Pinpoint the cell where the given text exists, returning its [x, y] midpoint coordinate. 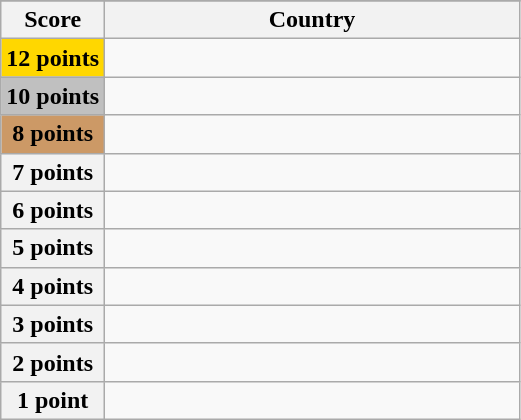
5 points [53, 248]
2 points [53, 362]
7 points [53, 172]
10 points [53, 96]
Score [53, 20]
Country [312, 20]
3 points [53, 324]
4 points [53, 286]
1 point [53, 400]
6 points [53, 210]
8 points [53, 134]
12 points [53, 58]
